Capture the cell that displays the provided text and extract its (x, y) central coordinate. 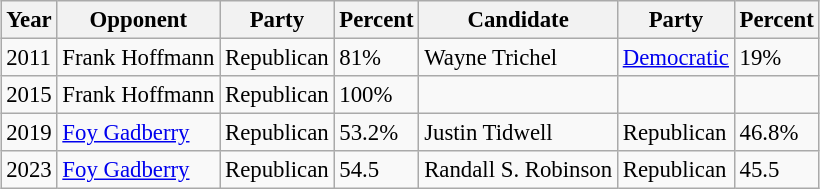
Democratic (676, 57)
53.2% (376, 133)
2011 (29, 57)
45.5 (776, 170)
2015 (29, 95)
Candidate (518, 20)
46.8% (776, 133)
54.5 (376, 170)
Wayne Trichel (518, 57)
19% (776, 57)
100% (376, 95)
Justin Tidwell (518, 133)
Randall S. Robinson (518, 170)
Opponent (138, 20)
2019 (29, 133)
2023 (29, 170)
Year (29, 20)
81% (376, 57)
